For the text-containing cell, return its midpoint in [X, Y] coordinate format. 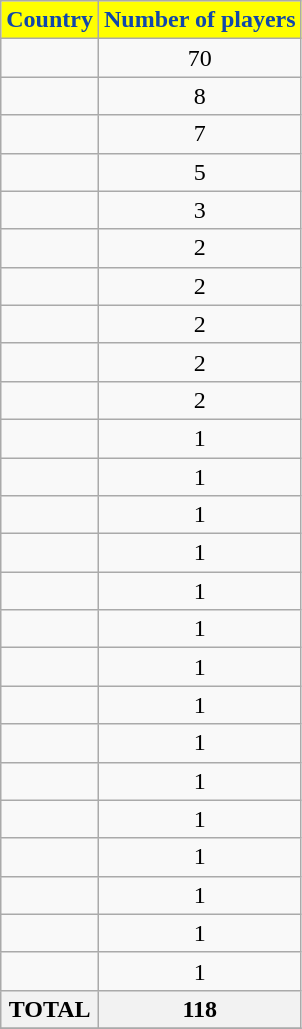
8 [200, 96]
7 [200, 134]
70 [200, 58]
5 [200, 172]
TOTAL [50, 1009]
Number of players [200, 20]
3 [200, 210]
Country [50, 20]
118 [200, 1009]
